Scan for the cell matching the given text and deliver its (X, Y) coordinate at center. 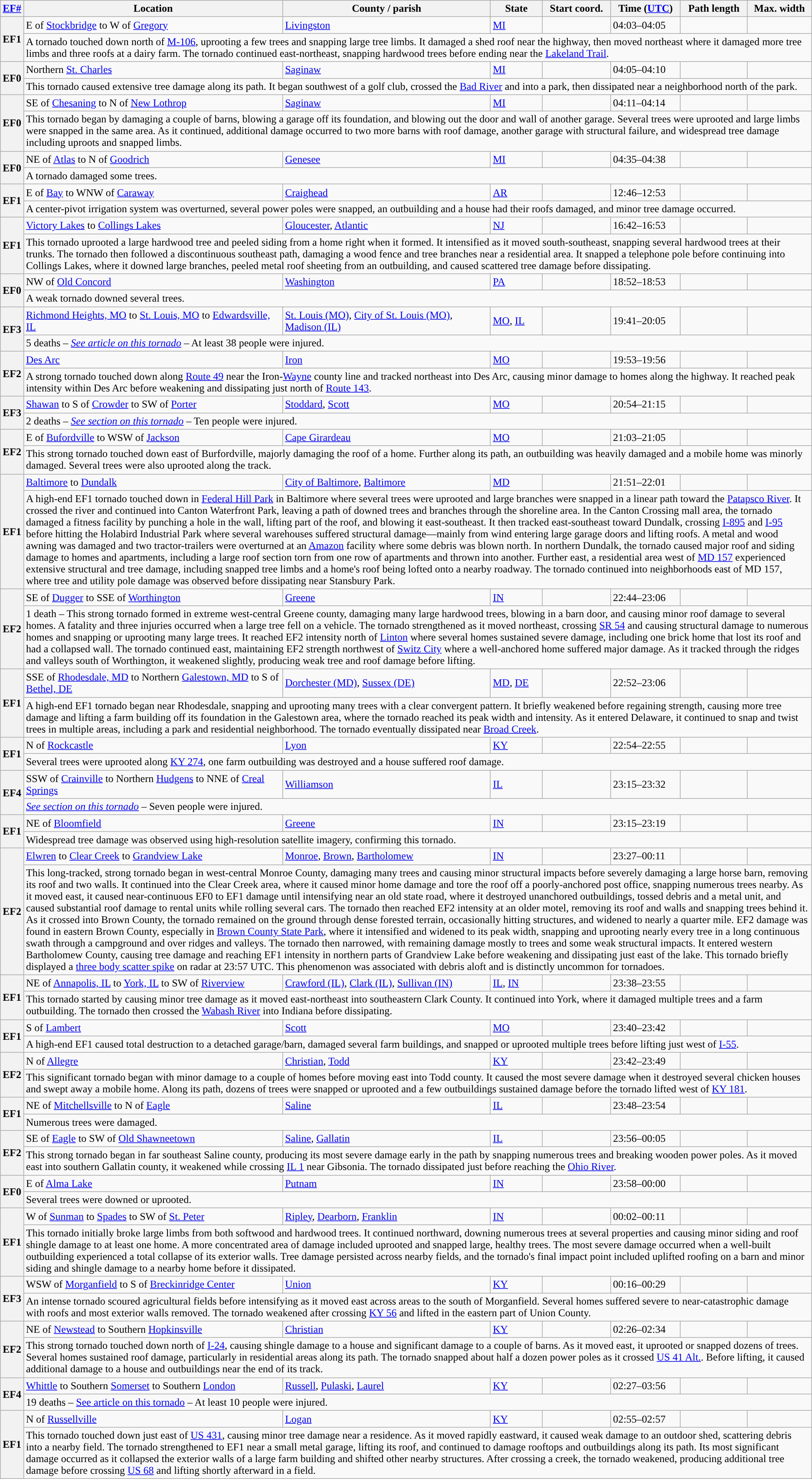
19:41–20:05 (645, 321)
MD, DE (517, 683)
Several trees were downed or uprooted. (417, 1200)
02:27–03:56 (645, 1386)
Logan (387, 1419)
02:26–02:34 (645, 1329)
MO, IL (517, 321)
NE of Atlas to N of Goodrich (153, 159)
Dorchester (MD), Sussex (DE) (387, 683)
NJ (517, 225)
Elwren to Clear Creek to Grandview Lake (153, 856)
Numerous trees were damaged. (417, 1122)
SE of Chesaning to N of New Lothrop (153, 103)
Shawan to S of Crowder to SW of Porter (153, 404)
5 deaths – See article on this tornado – At least 38 people were injured. (417, 343)
N of Rockcastle (153, 746)
16:42–16:53 (645, 225)
MD (517, 482)
23:27–00:11 (645, 856)
Ripley, Dearborn, Franklin (387, 1216)
Union (387, 1285)
04:35–04:38 (645, 159)
20:54–21:15 (645, 404)
N of Allegre (153, 1061)
Williamson (387, 785)
Livingston (387, 25)
A weak tornado downed several trees. (417, 299)
Baltimore to Dundalk (153, 482)
A tornado damaged some trees. (417, 176)
22:54–22:55 (645, 746)
23:56–00:05 (645, 1139)
23:48–23:54 (645, 1105)
NE of Mitchellsville to N of Eagle (153, 1105)
00:16–00:29 (645, 1285)
Des Arc (153, 360)
Saline (387, 1105)
23:42–23:49 (645, 1061)
22:52–23:06 (645, 683)
SE of Dugger to SSE of Worthington (153, 597)
E of Alma Lake (153, 1183)
Several trees were uprooted along KY 274, one farm outbuilding was destroyed and a house suffered roof damage. (417, 762)
Craighead (387, 192)
Gloucester, Atlantic (387, 225)
2 deaths – See section on this tornado – Ten people were injured. (417, 421)
Widespread tree damage was observed using high-resolution satellite imagery, confirming this tornado. (417, 840)
22:44–23:06 (645, 597)
SE of Eagle to SW of Old Shawneetown (153, 1139)
SSW of Crainville to Northern Hudgens to NNE of Creal Springs (153, 785)
18:52–18:53 (645, 282)
00:02–00:11 (645, 1216)
EF# (12, 9)
Start coord. (576, 9)
County / parish (387, 9)
Path length (714, 9)
E of Stockbridge to W of Gregory (153, 25)
Scott (387, 1028)
23:58–00:00 (645, 1183)
S of Lambert (153, 1028)
Max. width (780, 9)
23:15–23:32 (645, 785)
NE of Newstead to Southern Hopkinsville (153, 1329)
04:05–04:10 (645, 70)
23:38–23:55 (645, 983)
19:53–19:56 (645, 360)
Lyon (387, 746)
Time (UTC) (645, 9)
State (517, 9)
NE of Annapolis, IL to York, IL to SW of Riverview (153, 983)
Saline, Gallatin (387, 1139)
21:51–22:01 (645, 482)
N of Russellville (153, 1419)
Victory Lakes to Collings Lakes (153, 225)
E of Bay to WNW of Caraway (153, 192)
Richmond Heights, MO to St. Louis, MO to Edwardsville, IL (153, 321)
Putnam (387, 1183)
Whittle to Southern Somerset to Southern London (153, 1386)
Stoddard, Scott (387, 404)
Cape Girardeau (387, 437)
02:55–02:57 (645, 1419)
NE of Bloomfield (153, 823)
Monroe, Brown, Bartholomew (387, 856)
Washington (387, 282)
04:03–04:05 (645, 25)
23:40–23:42 (645, 1028)
SSE of Rhodesdale, MD to Northern Galestown, MD to S of Bethel, DE (153, 683)
City of Baltimore, Baltimore (387, 482)
See section on this tornado – Seven people were injured. (417, 807)
St. Louis (MO), City of St. Louis (MO), Madison (IL) (387, 321)
Christian, Todd (387, 1061)
Russell, Pulaski, Laurel (387, 1386)
WSW of Morganfield to S of Breckinridge Center (153, 1285)
23:15–23:19 (645, 823)
Christian (387, 1329)
Location (153, 9)
04:11–04:14 (645, 103)
Genesee (387, 159)
AR (517, 192)
12:46–12:53 (645, 192)
IL, IN (517, 983)
NW of Old Concord (153, 282)
19 deaths – See article on this tornado – At least 10 people were injured. (417, 1402)
Crawford (IL), Clark (IL), Sullivan (IN) (387, 983)
PA (517, 282)
Iron (387, 360)
W of Sunman to Spades to SW of St. Peter (153, 1216)
Northern St. Charles (153, 70)
21:03–21:05 (645, 437)
E of Bufordville to WSW of Jackson (153, 437)
